Return (X, Y) of the center of cell containing provided text 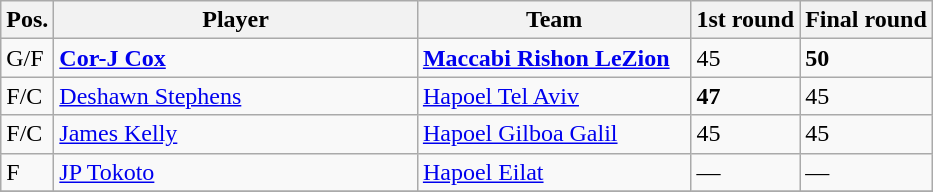
50 (866, 58)
Cor-J Cox (236, 58)
47 (746, 96)
Deshawn Stephens (236, 96)
Maccabi Rishon LeZion (554, 58)
Team (554, 20)
Hapoel Eilat (554, 172)
Player (236, 20)
G/F (28, 58)
Hapoel Tel Aviv (554, 96)
Hapoel Gilboa Galil (554, 134)
James Kelly (236, 134)
Pos. (28, 20)
Final round (866, 20)
1st round (746, 20)
F (28, 172)
JP Tokoto (236, 172)
